Detect which cell encompasses the target text, then output its [x, y] center coordinate. 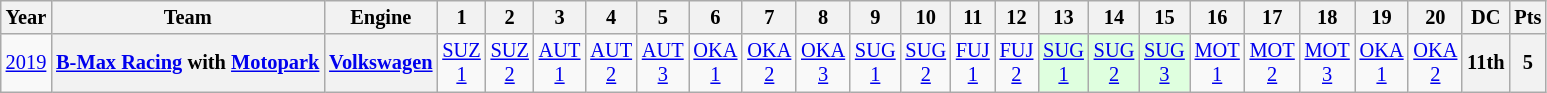
Year [26, 17]
B-Max Racing with Motopark [188, 63]
DC [1486, 17]
9 [875, 17]
12 [1017, 17]
MOT2 [1272, 63]
2 [510, 17]
8 [823, 17]
SUZ1 [461, 63]
7 [769, 17]
Pts [1528, 17]
AUT3 [663, 63]
2019 [26, 63]
11th [1486, 63]
1 [461, 17]
20 [1435, 17]
AUT2 [611, 63]
18 [1328, 17]
AUT1 [560, 63]
MOT3 [1328, 63]
SUZ2 [510, 63]
FUJ1 [973, 63]
6 [716, 17]
11 [973, 17]
MOT1 [1218, 63]
OKA3 [823, 63]
13 [1063, 17]
17 [1272, 17]
10 [925, 17]
14 [1114, 17]
19 [1382, 17]
FUJ2 [1017, 63]
15 [1164, 17]
SUG3 [1164, 63]
Team [188, 17]
16 [1218, 17]
Volkswagen [380, 63]
4 [611, 17]
Engine [380, 17]
3 [560, 17]
